Return [X, Y] of the center of cell containing provided text 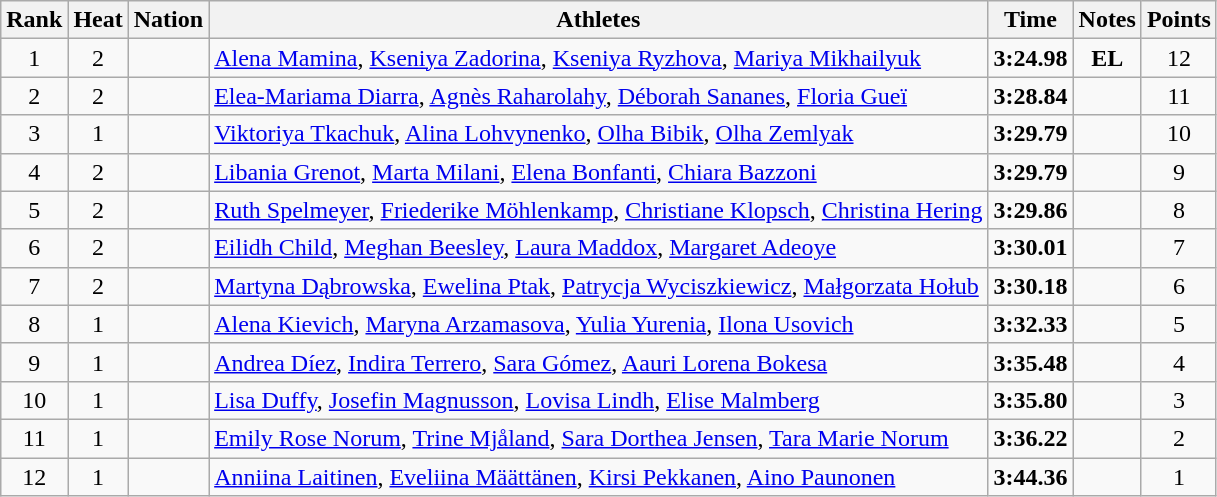
3:44.36 [1030, 477]
3:35.48 [1030, 362]
Nation [168, 20]
Libania Grenot, Marta Milani, Elena Bonfanti, Chiara Bazzoni [598, 172]
3:29.86 [1030, 210]
Martyna Dąbrowska, Ewelina Ptak, Patrycja Wyciszkiewicz, Małgorzata Hołub [598, 286]
Alena Mamina, Kseniya Zadorina, Kseniya Ryzhova, Mariya Mikhailyuk [598, 58]
Athletes [598, 20]
3:28.84 [1030, 96]
Emily Rose Norum, Trine Mjåland, Sara Dorthea Jensen, Tara Marie Norum [598, 438]
Alena Kievich, Maryna Arzamasova, Yulia Yurenia, Ilona Usovich [598, 324]
Viktoriya Tkachuk, Alina Lohvynenko, Olha Bibik, Olha Zemlyak [598, 134]
Rank [34, 20]
3:24.98 [1030, 58]
3:36.22 [1030, 438]
3:35.80 [1030, 400]
3:30.01 [1030, 248]
Andrea Díez, Indira Terrero, Sara Gómez, Aauri Lorena Bokesa [598, 362]
Time [1030, 20]
Anniina Laitinen, Eveliina Määttänen, Kirsi Pekkanen, Aino Paunonen [598, 477]
3:30.18 [1030, 286]
Eilidh Child, Meghan Beesley, Laura Maddox, Margaret Adeoye [598, 248]
EL [1107, 58]
Ruth Spelmeyer, Friederike Möhlenkamp, Christiane Klopsch, Christina Hering [598, 210]
Heat [98, 20]
Lisa Duffy, Josefin Magnusson, Lovisa Lindh, Elise Malmberg [598, 400]
Points [1178, 20]
Notes [1107, 20]
3:32.33 [1030, 324]
Elea-Mariama Diarra, Agnès Raharolahy, Déborah Sananes, Floria Gueï [598, 96]
